For the text-containing cell, return its midpoint in [x, y] coordinate format. 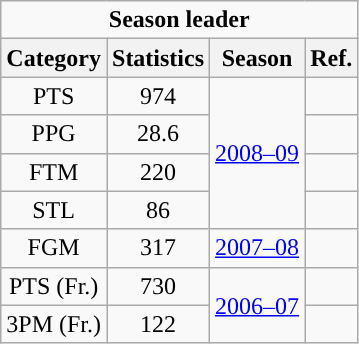
STL [54, 210]
317 [158, 248]
PTS [54, 96]
PTS (Fr.) [54, 286]
Category [54, 58]
220 [158, 172]
2007–08 [258, 248]
PPG [54, 134]
Statistics [158, 58]
28.6 [158, 134]
86 [158, 210]
122 [158, 324]
2008–09 [258, 153]
FGM [54, 248]
3PM (Fr.) [54, 324]
Season [258, 58]
974 [158, 96]
730 [158, 286]
2006–07 [258, 305]
Season leader [180, 20]
FTM [54, 172]
Ref. [332, 58]
